For the text-containing cell, return its midpoint in [X, Y] coordinate format. 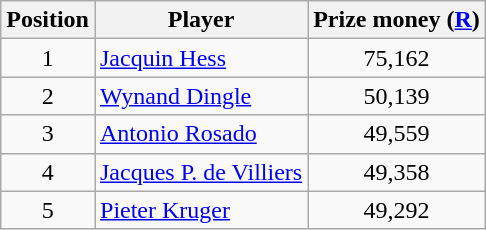
4 [48, 172]
49,292 [397, 210]
5 [48, 210]
Jacquin Hess [200, 58]
49,358 [397, 172]
Player [200, 20]
3 [48, 134]
Wynand Dingle [200, 96]
Antonio Rosado [200, 134]
1 [48, 58]
2 [48, 96]
50,139 [397, 96]
Pieter Kruger [200, 210]
Position [48, 20]
Jacques P. de Villiers [200, 172]
75,162 [397, 58]
Prize money (R) [397, 20]
49,559 [397, 134]
